Scan for the cell matching the given text and deliver its (x, y) coordinate at center. 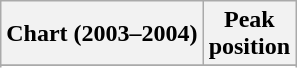
Chart (2003–2004) (102, 34)
Peakposition (249, 34)
